Extract the (x, y) coordinate from the center of the cell holding the provided text.  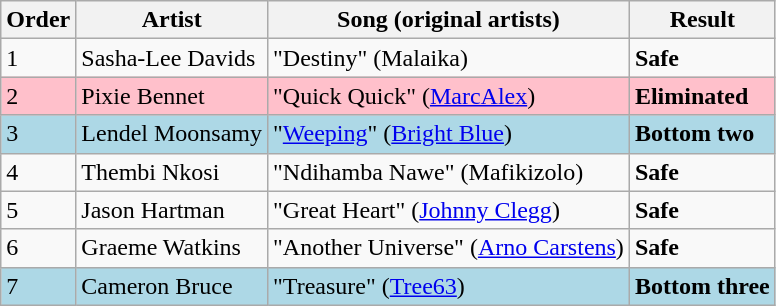
Thembi Nkosi (172, 172)
Jason Hartman (172, 210)
Cameron Bruce (172, 286)
"Another Universe" (Arno Carstens) (448, 248)
6 (38, 248)
Artist (172, 20)
1 (38, 58)
"Great Heart" (Johnny Clegg) (448, 210)
2 (38, 96)
Graeme Watkins (172, 248)
"Quick Quick" (MarcAlex) (448, 96)
"Destiny" (Malaika) (448, 58)
Pixie Bennet (172, 96)
"Treasure" (Tree63) (448, 286)
Song (original artists) (448, 20)
Bottom three (702, 286)
3 (38, 134)
"Weeping" (Bright Blue) (448, 134)
Result (702, 20)
5 (38, 210)
4 (38, 172)
Order (38, 20)
"Ndihamba Nawe" (Mafikizolo) (448, 172)
Lendel Moonsamy (172, 134)
7 (38, 286)
Bottom two (702, 134)
Eliminated (702, 96)
Sasha-Lee Davids (172, 58)
